Return the [X, Y] coordinate for the center point of the cell that contains the specified text.  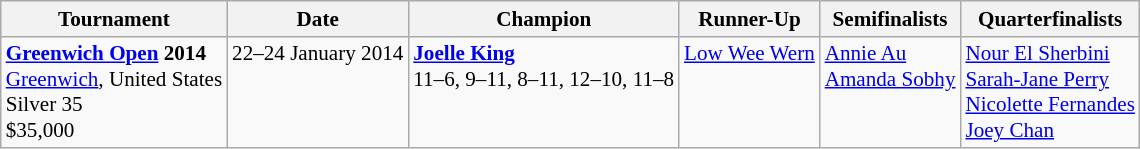
Runner-Up [750, 18]
Low Wee Wern [750, 92]
Annie Au Amanda Sobhy [890, 92]
22–24 January 2014 [318, 92]
Joelle King11–6, 9–11, 8–11, 12–10, 11–8 [544, 92]
Tournament [114, 18]
Nour El Sherbini Sarah-Jane Perry Nicolette Fernandes Joey Chan [1050, 92]
Champion [544, 18]
Greenwich Open 2014 Greenwich, United StatesSilver 35$35,000 [114, 92]
Semifinalists [890, 18]
Date [318, 18]
Quarterfinalists [1050, 18]
